Extract the (x, y) coordinate from the center of the cell holding the provided text.  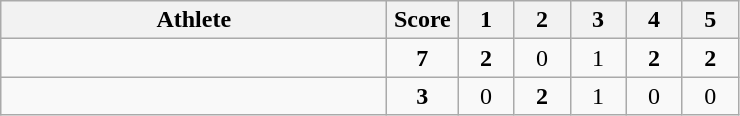
5 (710, 20)
Athlete (194, 20)
Score (422, 20)
4 (654, 20)
7 (422, 58)
